Determine the [X, Y] coordinate at the center of the cell enclosing the given text.  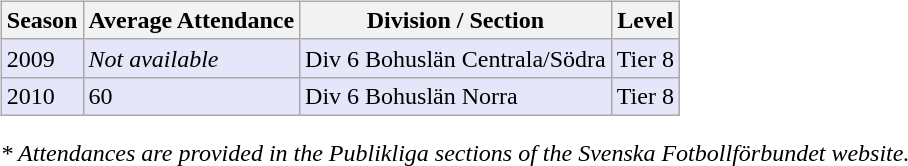
Div 6 Bohuslän Centrala/Södra [456, 58]
2010 [42, 96]
Div 6 Bohuslän Norra [456, 96]
Average Attendance [192, 20]
Not available [192, 58]
Season [42, 20]
2009 [42, 58]
60 [192, 96]
Level [645, 20]
Division / Section [456, 20]
